Locate the cell with the specified text and output its [X, Y] center coordinate. 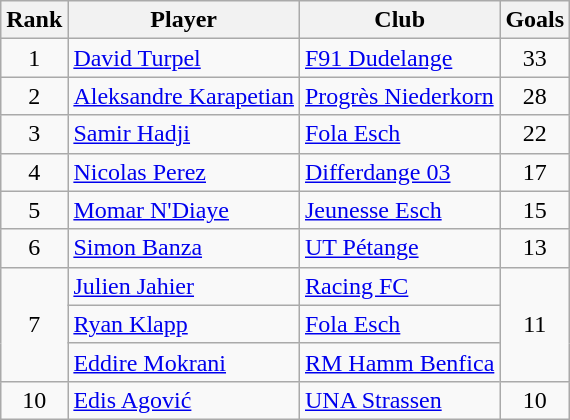
3 [34, 134]
David Turpel [184, 58]
UNA Strassen [399, 400]
2 [34, 96]
UT Pétange [399, 248]
Ryan Klapp [184, 324]
Eddire Mokrani [184, 362]
17 [535, 172]
F91 Dudelange [399, 58]
Rank [34, 20]
4 [34, 172]
Club [399, 20]
7 [34, 324]
15 [535, 210]
28 [535, 96]
Aleksandre Karapetian [184, 96]
Jeunesse Esch [399, 210]
11 [535, 324]
1 [34, 58]
13 [535, 248]
Julien Jahier [184, 286]
Nicolas Perez [184, 172]
Simon Banza [184, 248]
Racing FC [399, 286]
Player [184, 20]
6 [34, 248]
33 [535, 58]
Edis Agović [184, 400]
Samir Hadji [184, 134]
5 [34, 210]
Progrès Niederkorn [399, 96]
RM Hamm Benfica [399, 362]
Goals [535, 20]
22 [535, 134]
Differdange 03 [399, 172]
Momar N'Diaye [184, 210]
